For the text-containing cell, return its midpoint in (x, y) coordinate format. 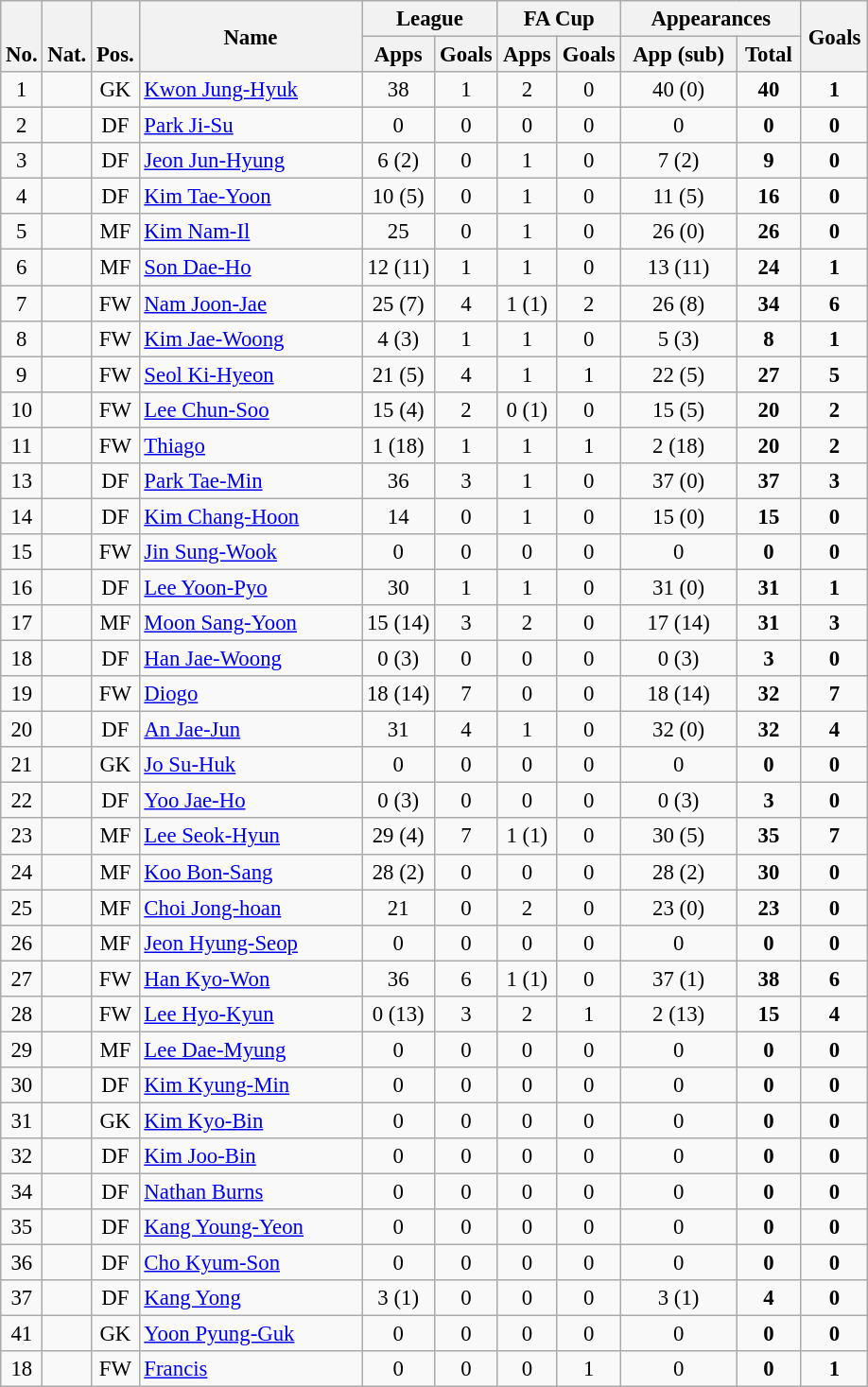
Jeon Hyung-Seop (251, 943)
Kim Kyung-Min (251, 1085)
Yoon Pyung-Guk (251, 1334)
Lee Seok-Hyun (251, 837)
Jin Sung-Wook (251, 552)
Moon Sang-Yoon (251, 623)
13 (22, 481)
2 (18) (679, 445)
Kang Yong (251, 1298)
15 (0) (679, 516)
Lee Dae-Myung (251, 1049)
Kim Chang-Hoon (251, 516)
1 (18) (399, 445)
2 (13) (679, 1014)
No. (22, 36)
FA Cup (560, 19)
26 (0) (679, 232)
29 (22, 1049)
26 (8) (679, 303)
Kim Nam-Il (251, 232)
32 (0) (679, 730)
Kim Tae-Yoon (251, 197)
Kim Kyo-Bin (251, 1120)
21 (5) (399, 374)
18 (22, 659)
Appearances (711, 19)
5 (3) (679, 338)
Thiago (251, 445)
22 (22, 801)
App (sub) (679, 55)
Choi Jong-hoan (251, 908)
Lee Chun-Soo (251, 409)
10 (22, 409)
Han Kyo-Won (251, 979)
15 (14) (399, 623)
Nat. (67, 36)
17 (22, 623)
Jeon Jun-Hyung (251, 161)
Jo Su-Huk (251, 765)
40 (770, 90)
10 (5) (399, 197)
40 (0) (679, 90)
League (429, 19)
Lee Yoon-Pyo (251, 587)
Yoo Jae-Ho (251, 801)
Cho Kyum-Son (251, 1263)
Kang Young-Yeon (251, 1227)
17 (14) (679, 623)
Seol Ki-Hyeon (251, 374)
7 (2) (679, 161)
4 (3) (399, 338)
15 (5) (679, 409)
23 (0) (679, 908)
An Jae-Jun (251, 730)
Lee Hyo-Kyun (251, 1014)
25 (7) (399, 303)
30 (5) (679, 837)
Han Jae-Woong (251, 659)
15 (4) (399, 409)
Park Tae-Min (251, 481)
41 (22, 1334)
Total (770, 55)
Koo Bon-Sang (251, 872)
28 (22, 1014)
6 (2) (399, 161)
0 (13) (399, 1014)
Nathan Burns (251, 1192)
Park Ji-Su (251, 126)
Son Dae-Ho (251, 268)
Nam Joon-Jae (251, 303)
Name (251, 36)
29 (4) (399, 837)
Pos. (115, 36)
37 (0) (679, 481)
22 (5) (679, 374)
Diogo (251, 694)
11 (5) (679, 197)
19 (22, 694)
13 (11) (679, 268)
31 (0) (679, 587)
Kwon Jung-Hyuk (251, 90)
Kim Joo-Bin (251, 1156)
Kim Jae-Woong (251, 338)
12 (11) (399, 268)
0 (1) (528, 409)
37 (1) (679, 979)
11 (22, 445)
